Pinpoint the cell where the given text exists, returning its (x, y) midpoint coordinate. 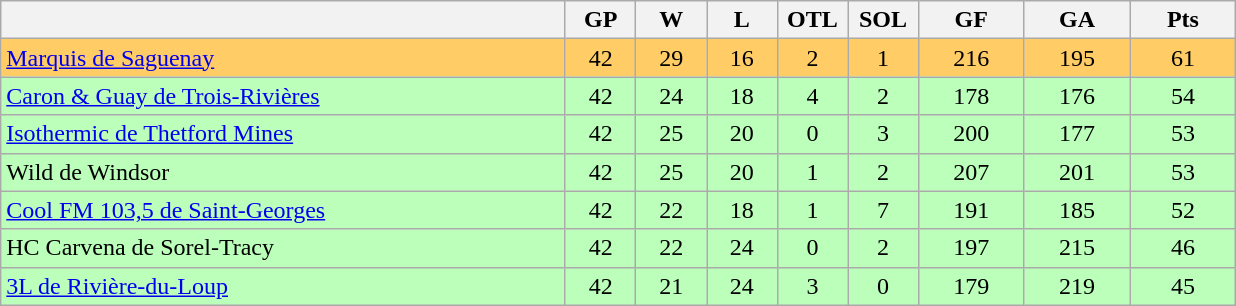
SOL (884, 20)
52 (1183, 210)
200 (971, 134)
Isothermic de Thetford Mines (284, 134)
61 (1183, 58)
207 (971, 172)
GP (600, 20)
219 (1077, 286)
Marquis de Saguenay (284, 58)
3L de Rivière-du-Loup (284, 286)
7 (884, 210)
191 (971, 210)
185 (1077, 210)
197 (971, 248)
177 (1077, 134)
45 (1183, 286)
29 (672, 58)
L (742, 20)
179 (971, 286)
54 (1183, 96)
Caron & Guay de Trois-Rivières (284, 96)
195 (1077, 58)
HC Carvena de Sorel-Tracy (284, 248)
Pts (1183, 20)
46 (1183, 248)
GF (971, 20)
W (672, 20)
21 (672, 286)
OTL (812, 20)
4 (812, 96)
GA (1077, 20)
16 (742, 58)
178 (971, 96)
Wild de Windsor (284, 172)
176 (1077, 96)
Cool FM 103,5 de Saint-Georges (284, 210)
216 (971, 58)
201 (1077, 172)
215 (1077, 248)
